Output the [x, y] coordinate of the center of the cell containing the given text.  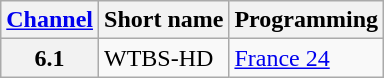
Channel [50, 20]
France 24 [306, 58]
WTBS-HD [164, 58]
Short name [164, 20]
6.1 [50, 58]
Programming [306, 20]
